Output the (X, Y) coordinate of the center of the cell containing the given text.  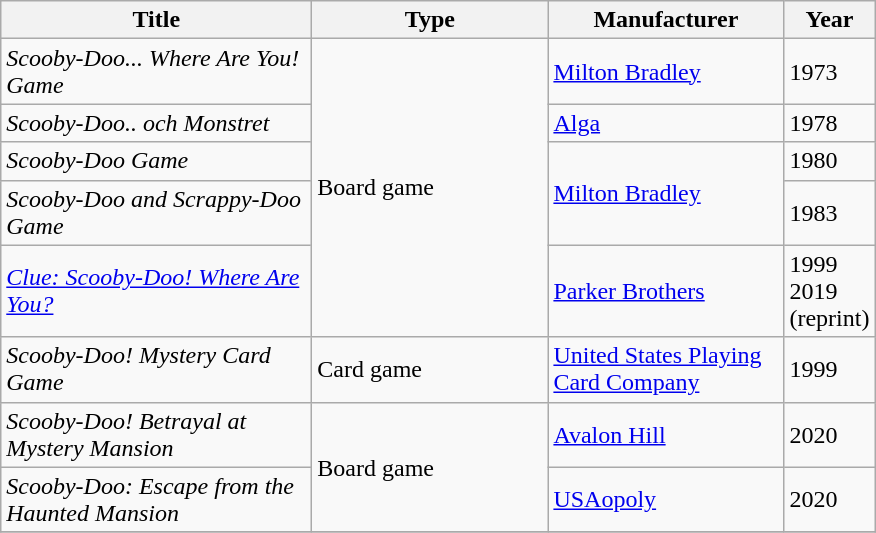
Scooby-Doo: Escape from the Haunted Mansion (156, 500)
Title (156, 20)
Scooby-Doo.. och Monstret (156, 123)
Avalon Hill (666, 434)
United States Playing Card Company (666, 370)
Type (430, 20)
Parker Brothers (666, 291)
Manufacturer (666, 20)
Scooby-Doo! Betrayal at Mystery Mansion (156, 434)
1978 (830, 123)
Scooby-Doo Game (156, 161)
19992019 (reprint) (830, 291)
Card game (430, 370)
Year (830, 20)
1983 (830, 212)
Scooby-Doo... Where Are You! Game (156, 72)
Scooby-Doo! Mystery Card Game (156, 370)
1999 (830, 370)
USAopoly (666, 500)
Scooby-Doo and Scrappy-Doo Game (156, 212)
Clue: Scooby-Doo! Where Are You? (156, 291)
1973 (830, 72)
Alga (666, 123)
1980 (830, 161)
